Determine the [x, y] coordinate at the center of the cell enclosing the given text.  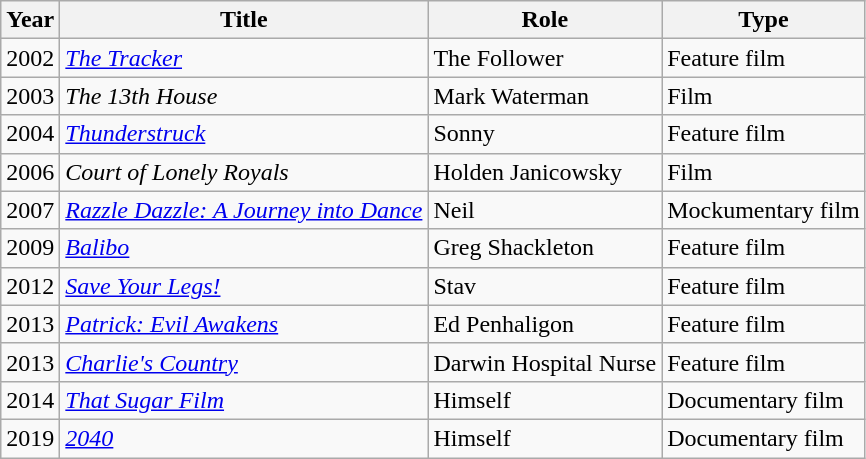
2012 [30, 286]
Holden Janicowsky [545, 172]
Greg Shackleton [545, 248]
2002 [30, 58]
Title [244, 20]
The Follower [545, 58]
2007 [30, 210]
Neil [545, 210]
Thunderstruck [244, 134]
2003 [30, 96]
2040 [244, 438]
Mockumentary film [764, 210]
2009 [30, 248]
Mark Waterman [545, 96]
Darwin Hospital Nurse [545, 362]
Type [764, 20]
That Sugar Film [244, 400]
Charlie's Country [244, 362]
Sonny [545, 134]
The Tracker [244, 58]
Balibo [244, 248]
Ed Penhaligon [545, 324]
The 13th House [244, 96]
2019 [30, 438]
Role [545, 20]
2004 [30, 134]
Stav [545, 286]
Save Your Legs! [244, 286]
2014 [30, 400]
Court of Lonely Royals [244, 172]
Patrick: Evil Awakens [244, 324]
Year [30, 20]
Razzle Dazzle: A Journey into Dance [244, 210]
2006 [30, 172]
